From the cell containing the given text, extract its center point as [x, y] coordinate. 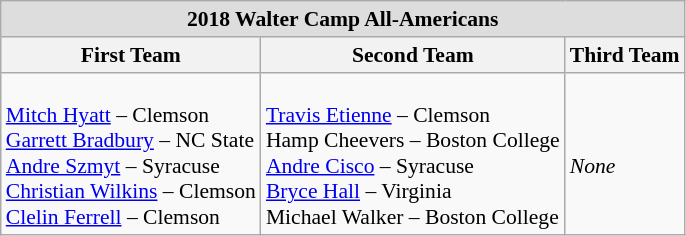
Travis Etienne – Clemson Hamp Cheevers – Boston College Andre Cisco – Syracuse Bryce Hall – Virginia Michael Walker – Boston College [413, 154]
Second Team [413, 55]
2018 Walter Camp All-Americans [343, 19]
Third Team [625, 55]
Mitch Hyatt – Clemson Garrett Bradbury – NC State Andre Szmyt – Syracuse Christian Wilkins – Clemson Clelin Ferrell – Clemson [131, 154]
None [625, 154]
First Team [131, 55]
